Detect which cell encompasses the target text, then output its [X, Y] center coordinate. 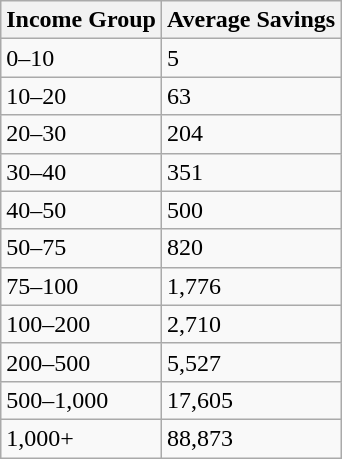
17,605 [250, 400]
40–50 [82, 210]
5 [250, 58]
100–200 [82, 324]
820 [250, 248]
1,776 [250, 286]
63 [250, 96]
2,710 [250, 324]
30–40 [82, 172]
50–75 [82, 248]
20–30 [82, 134]
204 [250, 134]
200–500 [82, 362]
500–1,000 [82, 400]
Income Group [82, 20]
75–100 [82, 286]
5,527 [250, 362]
1,000+ [82, 438]
500 [250, 210]
Average Savings [250, 20]
10–20 [82, 96]
88,873 [250, 438]
351 [250, 172]
0–10 [82, 58]
